Extract the [x, y] coordinate from the center of the cell holding the provided text.  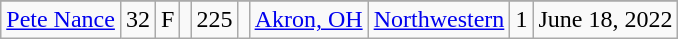
F [167, 20]
Pete Nance [61, 20]
225 [214, 20]
Akron, OH [308, 20]
32 [138, 20]
June 18, 2022 [606, 20]
1 [522, 20]
Northwestern [439, 20]
